Identify which cell holds the provided text, then report its (X, Y) central coordinate. 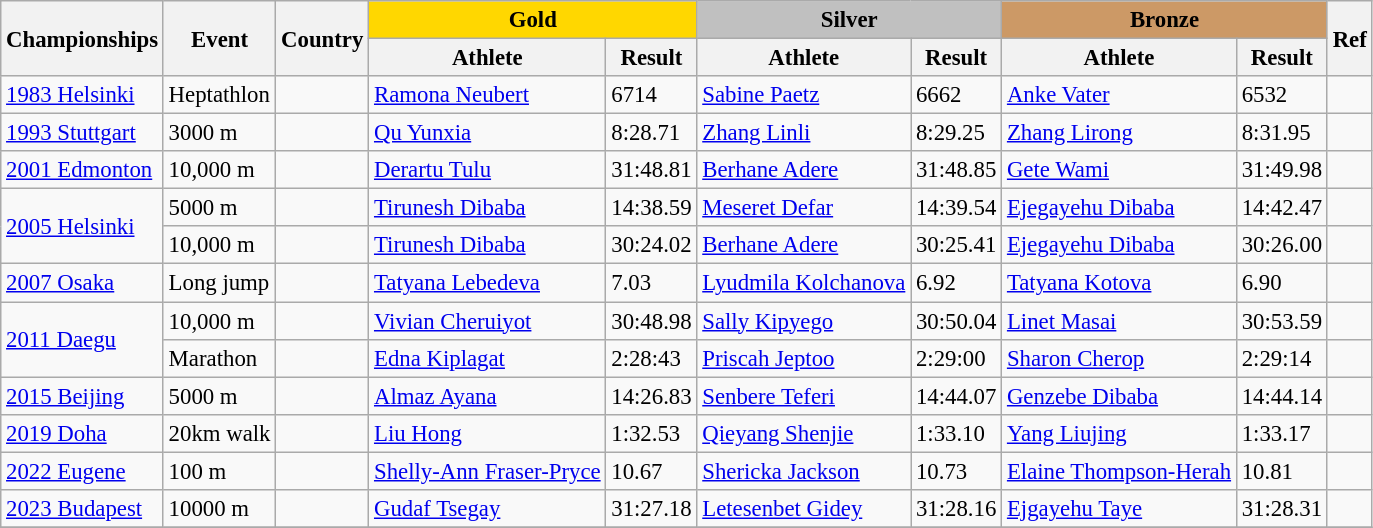
Sally Kipyego (804, 321)
Marathon (219, 358)
6.90 (1282, 283)
Zhang Linli (804, 133)
Gete Wami (1120, 170)
30:50.04 (956, 321)
30:53.59 (1282, 321)
Championships (82, 38)
Letesenbet Gidey (804, 509)
31:28.16 (956, 509)
31:48.81 (652, 170)
2:29:00 (956, 358)
Zhang Lirong (1120, 133)
Almaz Ayana (488, 396)
Derartu Tulu (488, 170)
1:33.10 (956, 433)
30:25.41 (956, 245)
6714 (652, 95)
2001 Edmonton (82, 170)
10.67 (652, 471)
Bronze (1165, 20)
6662 (956, 95)
Edna Kiplagat (488, 358)
Silver (850, 20)
2011 Daegu (82, 340)
14:44.14 (1282, 396)
10.81 (1282, 471)
Qu Yunxia (488, 133)
31:48.85 (956, 170)
30:24.02 (652, 245)
2:29:14 (1282, 358)
7.03 (652, 283)
31:49.98 (1282, 170)
10.73 (956, 471)
2:28:43 (652, 358)
Vivian Cheruiyot (488, 321)
Qieyang Shenjie (804, 433)
Gold (533, 20)
100 m (219, 471)
8:28.71 (652, 133)
2015 Beijing (82, 396)
2007 Osaka (82, 283)
3000 m (219, 133)
1983 Helsinki (82, 95)
Tatyana Kotova (1120, 283)
20km walk (219, 433)
Priscah Jeptoo (804, 358)
Elaine Thompson-Herah (1120, 471)
14:38.59 (652, 208)
30:26.00 (1282, 245)
Linet Masai (1120, 321)
Shericka Jackson (804, 471)
Event (219, 38)
2022 Eugene (82, 471)
2023 Budapest (82, 509)
Sabine Paetz (804, 95)
31:28.31 (1282, 509)
Ramona Neubert (488, 95)
8:29.25 (956, 133)
Gudaf Tsegay (488, 509)
31:27.18 (652, 509)
1:32.53 (652, 433)
Meseret Defar (804, 208)
8:31.95 (1282, 133)
2005 Helsinki (82, 226)
Senbere Teferi (804, 396)
Heptathlon (219, 95)
1:33.17 (1282, 433)
Tatyana Lebedeva (488, 283)
Shelly-Ann Fraser-Pryce (488, 471)
1993 Stuttgart (82, 133)
2019 Doha (82, 433)
10000 m (219, 509)
6532 (1282, 95)
Sharon Cherop (1120, 358)
Ejgayehu Taye (1120, 509)
Lyudmila Kolchanova (804, 283)
14:26.83 (652, 396)
Yang Liujing (1120, 433)
Anke Vater (1120, 95)
14:39.54 (956, 208)
Ref (1350, 38)
14:44.07 (956, 396)
Genzebe Dibaba (1120, 396)
14:42.47 (1282, 208)
Liu Hong (488, 433)
6.92 (956, 283)
Long jump (219, 283)
30:48.98 (652, 321)
Country (322, 38)
